Determine the (X, Y) coordinate at the center of the cell enclosing the given text.  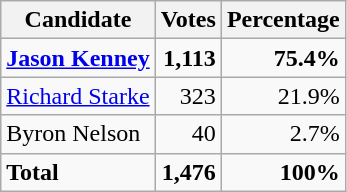
1,113 (188, 58)
100% (283, 172)
21.9% (283, 96)
Byron Nelson (78, 134)
40 (188, 134)
1,476 (188, 172)
Percentage (283, 20)
Jason Kenney (78, 58)
2.7% (283, 134)
323 (188, 96)
75.4% (283, 58)
Candidate (78, 20)
Total (78, 172)
Votes (188, 20)
Richard Starke (78, 96)
